Locate the cell with the specified text and output its [X, Y] center coordinate. 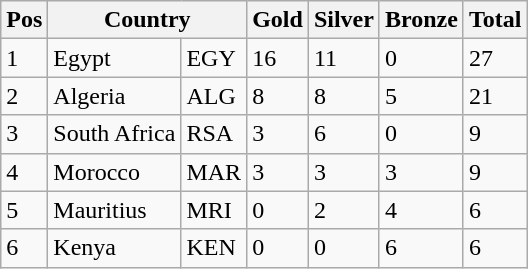
KEN [214, 248]
ALG [214, 96]
Egypt [114, 58]
South Africa [114, 134]
Gold [278, 20]
Morocco [114, 172]
11 [344, 58]
Total [495, 20]
16 [278, 58]
Silver [344, 20]
Algeria [114, 96]
MAR [214, 172]
21 [495, 96]
RSA [214, 134]
1 [24, 58]
MRI [214, 210]
EGY [214, 58]
Country [148, 20]
27 [495, 58]
Kenya [114, 248]
Pos [24, 20]
Mauritius [114, 210]
Bronze [421, 20]
